Scan for the cell matching the given text and deliver its [x, y] coordinate at center. 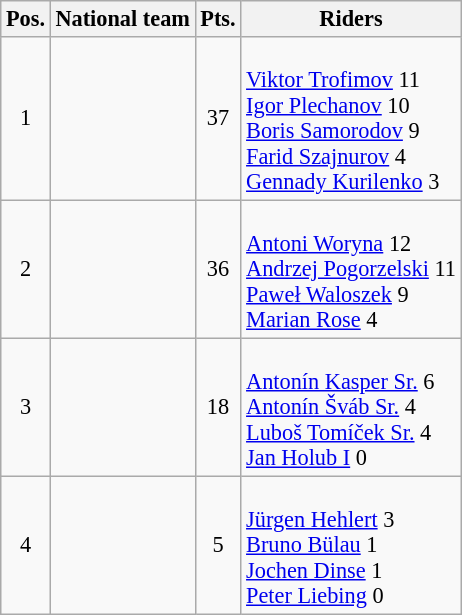
36 [218, 269]
3 [26, 407]
18 [218, 407]
2 [26, 269]
Jürgen Hehlert 3 Bruno Bülau 1 Jochen Dinse 1 Peter Liebing 0 [351, 545]
Antoni Woryna 12 Andrzej Pogorzelski 11 Paweł Waloszek 9 Marian Rose 4 [351, 269]
37 [218, 118]
Viktor Trofimov 11 Igor Plechanov 10 Boris Samorodov 9 Farid Szajnurov 4 Gennady Kurilenko 3 [351, 118]
Riders [351, 19]
Antonín Kasper Sr. 6 Antonín Šváb Sr. 4 Luboš Tomíček Sr. 4 Jan Holub I 0 [351, 407]
Pos. [26, 19]
Pts. [218, 19]
1 [26, 118]
5 [218, 545]
National team [122, 19]
4 [26, 545]
